Extract the (x, y) coordinate from the center of the cell holding the provided text.  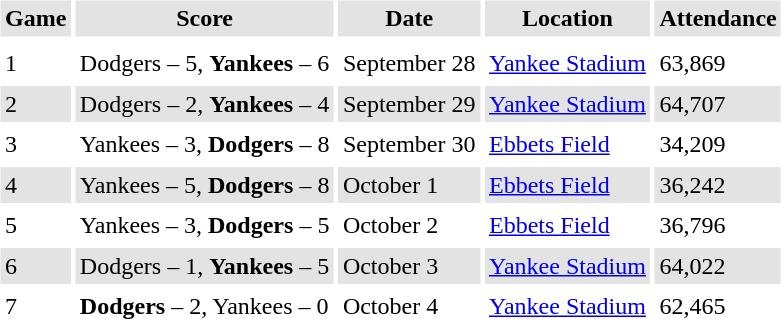
Dodgers – 5, Yankees – 6 (204, 64)
October 2 (409, 226)
Yankees – 3, Dodgers – 8 (204, 144)
1 (35, 64)
5 (35, 226)
64,707 (718, 104)
6 (35, 266)
2 (35, 104)
36,242 (718, 185)
September 30 (409, 144)
Yankees – 3, Dodgers – 5 (204, 226)
3 (35, 144)
63,869 (718, 64)
Attendance (718, 18)
Game (35, 18)
Dodgers – 1, Yankees – 5 (204, 266)
September 29 (409, 104)
34,209 (718, 144)
Date (409, 18)
October 1 (409, 185)
Dodgers – 2, Yankees – 4 (204, 104)
October 3 (409, 266)
Yankees – 5, Dodgers – 8 (204, 185)
4 (35, 185)
Location (568, 18)
36,796 (718, 226)
September 28 (409, 64)
64,022 (718, 266)
Score (204, 18)
